Capture the cell that displays the provided text and extract its [x, y] central coordinate. 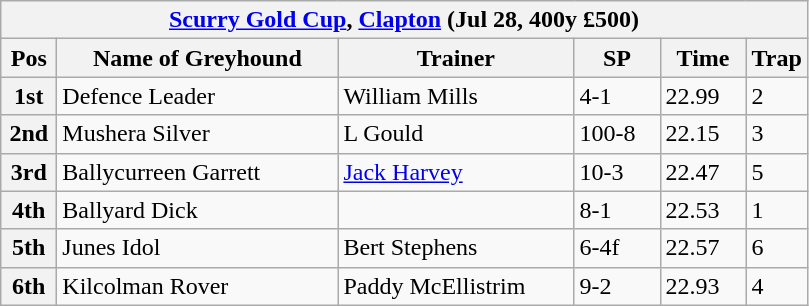
SP [617, 58]
5th [29, 248]
6-4f [617, 248]
Junes Idol [198, 248]
8-1 [617, 210]
5 [776, 172]
22.15 [703, 134]
4 [776, 286]
10-3 [617, 172]
9-2 [617, 286]
3 [776, 134]
William Mills [456, 96]
3rd [29, 172]
Trainer [456, 58]
2 [776, 96]
22.93 [703, 286]
Name of Greyhound [198, 58]
22.53 [703, 210]
6th [29, 286]
100-8 [617, 134]
Bert Stephens [456, 248]
Paddy McEllistrim [456, 286]
6 [776, 248]
Trap [776, 58]
Kilcolman Rover [198, 286]
Ballyard Dick [198, 210]
4-1 [617, 96]
Jack Harvey [456, 172]
Ballycurreen Garrett [198, 172]
Pos [29, 58]
22.99 [703, 96]
Defence Leader [198, 96]
Mushera Silver [198, 134]
4th [29, 210]
Scurry Gold Cup, Clapton (Jul 28, 400y £500) [404, 20]
22.47 [703, 172]
L Gould [456, 134]
Time [703, 58]
1 [776, 210]
2nd [29, 134]
22.57 [703, 248]
1st [29, 96]
